Determine the [X, Y] coordinate at the center of the cell enclosing the given text.  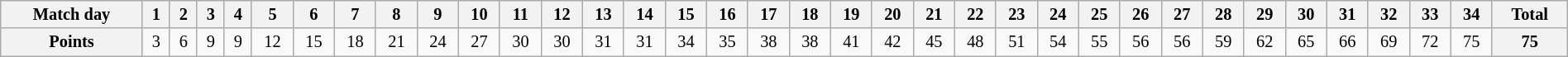
16 [727, 14]
62 [1264, 42]
35 [727, 42]
14 [644, 14]
45 [934, 42]
66 [1347, 42]
11 [520, 14]
23 [1016, 14]
7 [355, 14]
28 [1223, 14]
48 [975, 42]
33 [1430, 14]
42 [892, 42]
Total [1530, 14]
65 [1306, 42]
19 [851, 14]
41 [851, 42]
54 [1058, 42]
5 [272, 14]
55 [1099, 42]
20 [892, 14]
10 [479, 14]
13 [603, 14]
59 [1223, 42]
69 [1389, 42]
1 [155, 14]
26 [1140, 14]
Match day [72, 14]
8 [396, 14]
32 [1389, 14]
Points [72, 42]
51 [1016, 42]
17 [768, 14]
25 [1099, 14]
72 [1430, 42]
29 [1264, 14]
2 [184, 14]
4 [238, 14]
22 [975, 14]
